Return [X, Y] of the center of cell containing provided text 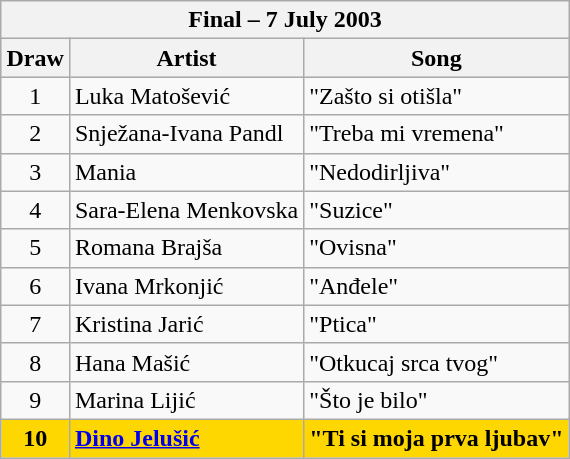
Romana Brajša [186, 248]
Final – 7 July 2003 [285, 20]
Marina Lijić [186, 400]
10 [35, 438]
Snježana-Ivana Pandl [186, 134]
"Ovisna" [436, 248]
"Zašto si otišla" [436, 96]
3 [35, 172]
"Otkucaj srca tvog" [436, 362]
Dino Jelušić [186, 438]
"Nedodirljiva" [436, 172]
"Što je bilo" [436, 400]
6 [35, 286]
Hana Mašić [186, 362]
7 [35, 324]
1 [35, 96]
Sara-Elena Menkovska [186, 210]
"Ti si moja prva ljubav" [436, 438]
Artist [186, 58]
Song [436, 58]
"Treba mi vremena" [436, 134]
Luka Matošević [186, 96]
"Ptica" [436, 324]
Mania [186, 172]
Draw [35, 58]
5 [35, 248]
"Suzice" [436, 210]
Kristina Jarić [186, 324]
8 [35, 362]
4 [35, 210]
2 [35, 134]
"Anđele" [436, 286]
Ivana Mrkonjić [186, 286]
9 [35, 400]
